Capture the cell that displays the provided text and extract its (X, Y) central coordinate. 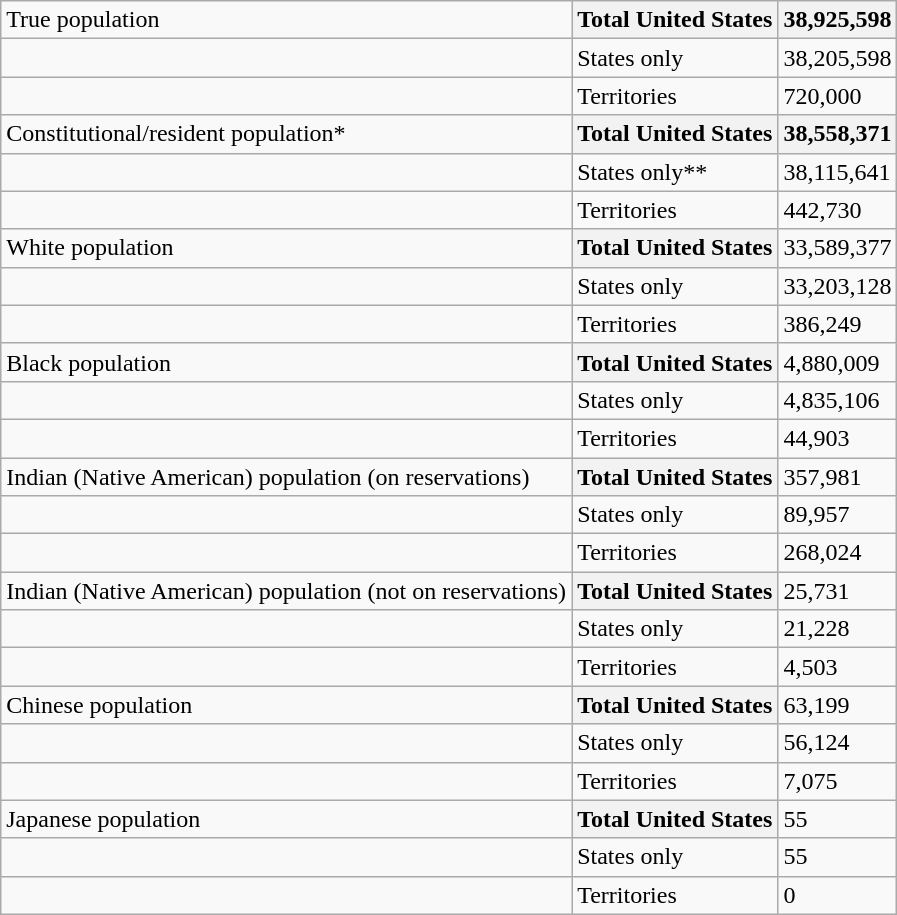
386,249 (838, 324)
38,205,598 (838, 58)
4,880,009 (838, 362)
7,075 (838, 781)
44,903 (838, 438)
38,558,371 (838, 134)
4,835,106 (838, 400)
4,503 (838, 667)
56,124 (838, 743)
Indian (Native American) population (on reservations) (286, 477)
Indian (Native American) population (not on reservations) (286, 591)
25,731 (838, 591)
True population (286, 20)
Black population (286, 362)
357,981 (838, 477)
33,203,128 (838, 286)
38,115,641 (838, 172)
268,024 (838, 553)
Chinese population (286, 705)
0 (838, 895)
63,199 (838, 705)
720,000 (838, 96)
States only** (675, 172)
21,228 (838, 629)
Japanese population (286, 819)
Constitutional/resident population* (286, 134)
33,589,377 (838, 248)
38,925,598 (838, 20)
White population (286, 248)
89,957 (838, 515)
442,730 (838, 210)
